Scan for the cell matching the given text and deliver its (x, y) coordinate at center. 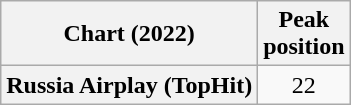
22 (304, 85)
Peakposition (304, 34)
Russia Airplay (TopHit) (130, 85)
Chart (2022) (130, 34)
